Output the (x, y) coordinate of the center of the cell containing the given text.  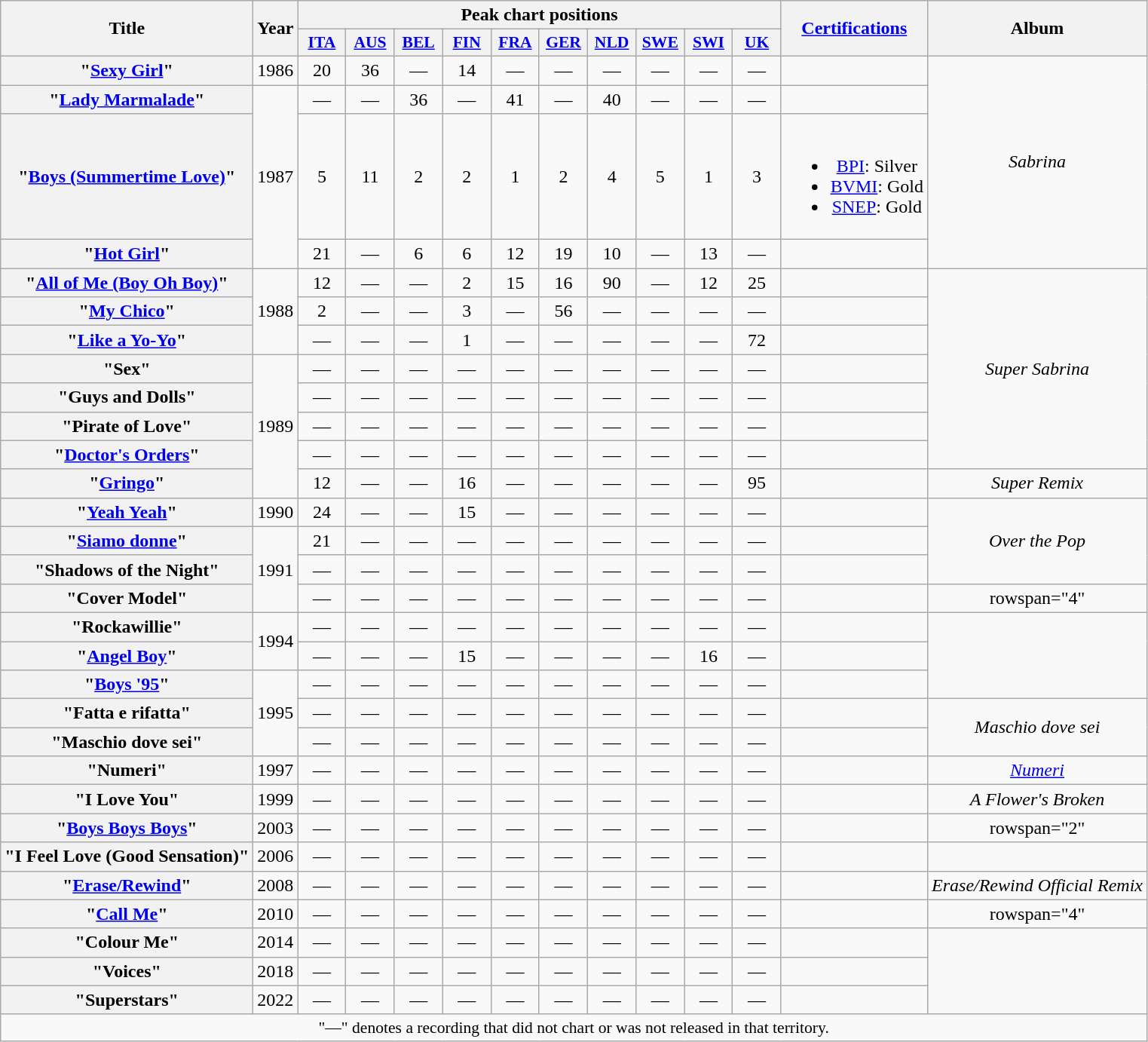
14 (467, 70)
"Guys and Dolls" (127, 397)
Peak chart positions (540, 15)
"Sexy Girl" (127, 70)
UK (757, 43)
"Call Me" (127, 914)
Super Remix (1037, 483)
20 (322, 70)
rowspan="2" (1037, 828)
"—" denotes a recording that did not chart or was not released in that territory. (574, 1028)
BEL (418, 43)
1994 (276, 641)
90 (612, 283)
Year (276, 29)
10 (612, 254)
FIN (467, 43)
2008 (276, 885)
56 (563, 311)
1989 (276, 426)
SWI (709, 43)
A Flower's Broken (1037, 799)
4 (612, 176)
2014 (276, 942)
Album (1037, 29)
"Boys (Summertime Love)" (127, 176)
1999 (276, 799)
"Like a Yo-Yo" (127, 340)
"Shadows of the Night" (127, 569)
41 (515, 99)
"Boys Boys Boys" (127, 828)
FRA (515, 43)
72 (757, 340)
"Maschio dove sei" (127, 742)
"Yeah Yeah" (127, 512)
"All of Me (Boy Oh Boy)" (127, 283)
1990 (276, 512)
"I Feel Love (Good Sensation)" (127, 857)
Super Sabrina (1037, 369)
AUS (370, 43)
2022 (276, 1000)
"Cover Model" (127, 598)
NLD (612, 43)
1991 (276, 569)
"Rockawillie" (127, 627)
Certifications (854, 29)
"Angel Boy" (127, 655)
19 (563, 254)
"I Love You" (127, 799)
"Voices" (127, 971)
2018 (276, 971)
"Gringo" (127, 483)
"Hot Girl" (127, 254)
Over the Pop (1037, 541)
"Sex" (127, 369)
Numeri (1037, 771)
"My Chico" (127, 311)
2003 (276, 828)
25 (757, 283)
1986 (276, 70)
"Numeri" (127, 771)
GER (563, 43)
"Superstars" (127, 1000)
13 (709, 254)
Title (127, 29)
"Siamo donne" (127, 541)
11 (370, 176)
Maschio dove sei (1037, 728)
BPI: SilverBVMI: GoldSNEP: Gold (854, 176)
1988 (276, 311)
40 (612, 99)
"Colour Me" (127, 942)
"Doctor's Orders" (127, 455)
95 (757, 483)
SWE (660, 43)
Sabrina (1037, 161)
24 (322, 512)
"Fatta e rifatta" (127, 713)
"Erase/Rewind" (127, 885)
1997 (276, 771)
"Boys '95" (127, 685)
Erase/Rewind Official Remix (1037, 885)
"Lady Marmalade" (127, 99)
1987 (276, 176)
2006 (276, 857)
"Pirate of Love" (127, 426)
1995 (276, 713)
ITA (322, 43)
2010 (276, 914)
